Capture the cell that displays the provided text and extract its (x, y) central coordinate. 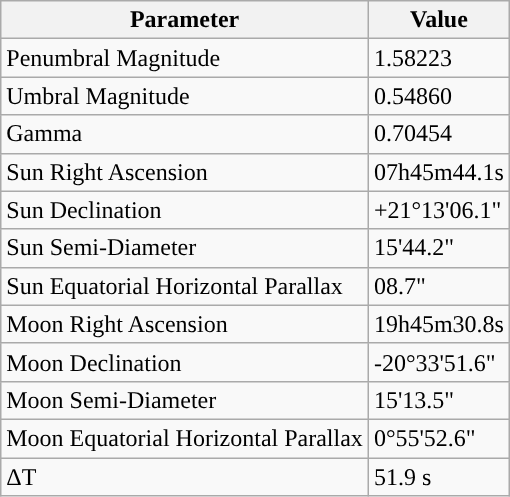
Umbral Magnitude (185, 96)
Moon Declination (185, 362)
51.9 s (438, 477)
0°55'52.6" (438, 438)
0.70454 (438, 134)
Moon Right Ascension (185, 324)
-20°33'51.6" (438, 362)
07h45m44.1s (438, 172)
Sun Declination (185, 210)
Sun Right Ascension (185, 172)
Value (438, 20)
Sun Semi-Diameter (185, 248)
19h45m30.8s (438, 324)
Penumbral Magnitude (185, 58)
Parameter (185, 20)
0.54860 (438, 96)
08.7" (438, 286)
Moon Equatorial Horizontal Parallax (185, 438)
15'13.5" (438, 400)
Moon Semi-Diameter (185, 400)
+21°13'06.1" (438, 210)
1.58223 (438, 58)
Gamma (185, 134)
Sun Equatorial Horizontal Parallax (185, 286)
15'44.2" (438, 248)
ΔT (185, 477)
